Detect which cell encompasses the target text, then output its (X, Y) center coordinate. 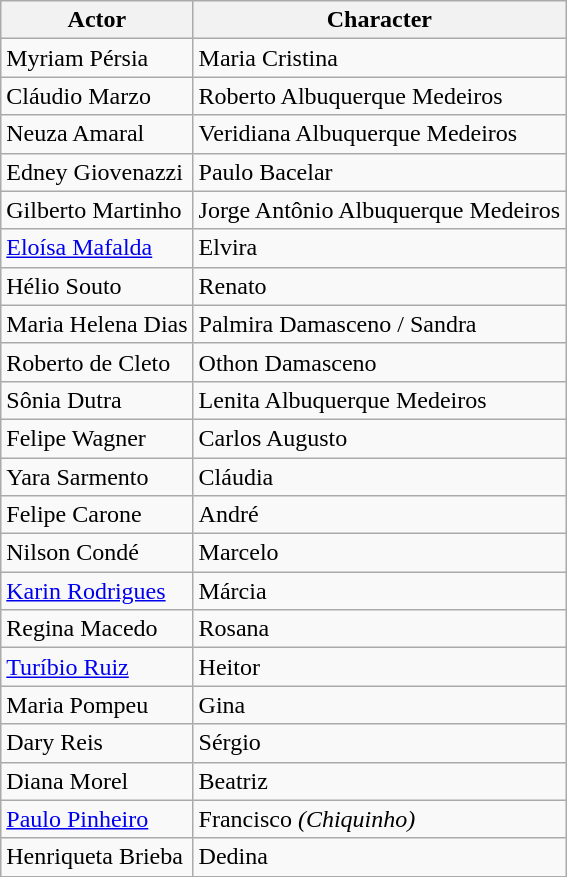
Nilson Condé (97, 553)
Othon Damasceno (380, 362)
Diana Morel (97, 781)
Maria Cristina (380, 58)
Myriam Pérsia (97, 58)
Felipe Wagner (97, 438)
Neuza Amaral (97, 134)
Gilberto Martinho (97, 210)
Roberto Albuquerque Medeiros (380, 96)
Karin Rodrigues (97, 591)
Eloísa Mafalda (97, 248)
Márcia (380, 591)
Paulo Pinheiro (97, 819)
Maria Helena Dias (97, 324)
André (380, 515)
Yara Sarmento (97, 477)
Character (380, 20)
Roberto de Cleto (97, 362)
Elvira (380, 248)
Actor (97, 20)
Francisco (Chiquinho) (380, 819)
Dary Reis (97, 743)
Cláudio Marzo (97, 96)
Renato (380, 286)
Regina Macedo (97, 629)
Veridiana Albuquerque Medeiros (380, 134)
Edney Giovenazzi (97, 172)
Felipe Carone (97, 515)
Rosana (380, 629)
Gina (380, 705)
Turíbio Ruiz (97, 667)
Marcelo (380, 553)
Lenita Albuquerque Medeiros (380, 400)
Sérgio (380, 743)
Carlos Augusto (380, 438)
Henriqueta Brieba (97, 857)
Hélio Souto (97, 286)
Palmira Damasceno / Sandra (380, 324)
Dedina (380, 857)
Paulo Bacelar (380, 172)
Heitor (380, 667)
Maria Pompeu (97, 705)
Sônia Dutra (97, 400)
Beatriz (380, 781)
Cláudia (380, 477)
Jorge Antônio Albuquerque Medeiros (380, 210)
